From the cell containing the given text, extract its center point as [X, Y] coordinate. 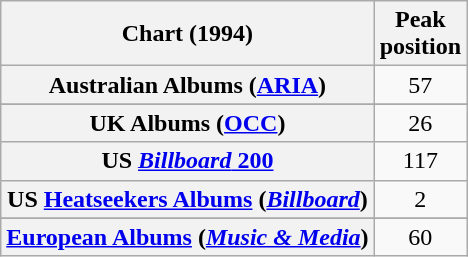
European Albums (Music & Media) [188, 237]
Chart (1994) [188, 34]
57 [420, 85]
26 [420, 123]
US Billboard 200 [188, 161]
US Heatseekers Albums (Billboard) [188, 199]
UK Albums (OCC) [188, 123]
60 [420, 237]
Peakposition [420, 34]
2 [420, 199]
Australian Albums (ARIA) [188, 85]
117 [420, 161]
